Provide the (X, Y) coordinate of the cell's center where the given text is located.  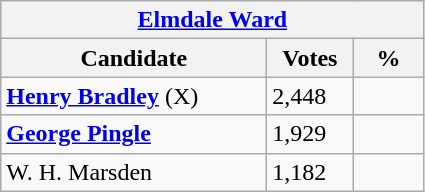
Elmdale Ward (212, 20)
Votes (310, 58)
1,182 (310, 172)
Candidate (134, 58)
1,929 (310, 134)
% (388, 58)
George Pingle (134, 134)
W. H. Marsden (134, 172)
2,448 (310, 96)
Henry Bradley (X) (134, 96)
